Locate the cell with the specified text and output its (X, Y) center coordinate. 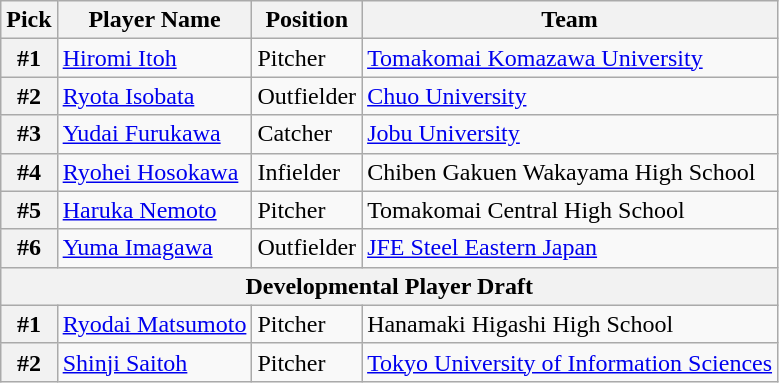
Ryodai Matsumoto (154, 324)
Haruka Nemoto (154, 210)
Shinji Saitoh (154, 362)
Developmental Player Draft (390, 286)
Catcher (307, 134)
Tomakomai Komazawa University (570, 58)
Player Name (154, 20)
Hiromi Itoh (154, 58)
Infielder (307, 172)
Yuma Imagawa (154, 248)
Chuo University (570, 96)
#5 (29, 210)
Hanamaki Higashi High School (570, 324)
#6 (29, 248)
JFE Steel Eastern Japan (570, 248)
#4 (29, 172)
Team (570, 20)
Ryohei Hosokawa (154, 172)
Position (307, 20)
#3 (29, 134)
Tokyo University of Information Sciences (570, 362)
Jobu University (570, 134)
Yudai Furukawa (154, 134)
Chiben Gakuen Wakayama High School (570, 172)
Ryota Isobata (154, 96)
Tomakomai Central High School (570, 210)
Pick (29, 20)
